Pinpoint the cell where the given text exists, returning its [X, Y] midpoint coordinate. 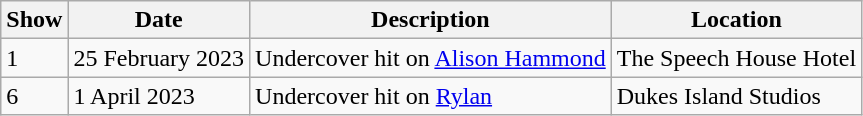
Undercover hit on Rylan [431, 96]
Location [736, 20]
The Speech House Hotel [736, 58]
Undercover hit on Alison Hammond [431, 58]
1 April 2023 [159, 96]
Description [431, 20]
6 [34, 96]
Date [159, 20]
25 February 2023 [159, 58]
1 [34, 58]
Dukes Island Studios [736, 96]
Show [34, 20]
